Return the [x, y] coordinate for the center point of the cell that contains the specified text.  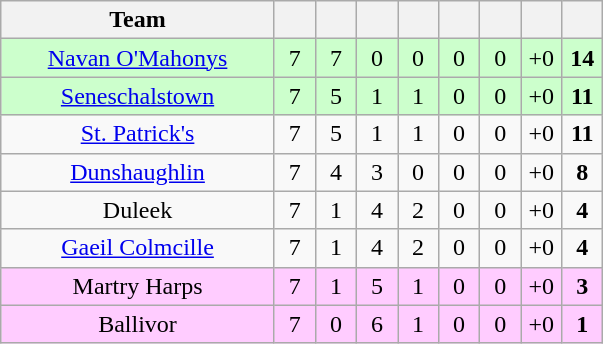
Ballivor [138, 324]
Martry Harps [138, 286]
8 [582, 172]
Duleek [138, 210]
Seneschalstown [138, 96]
Dunshaughlin [138, 172]
St. Patrick's [138, 134]
Gaeil Colmcille [138, 248]
Team [138, 20]
Navan O'Mahonys [138, 58]
6 [376, 324]
14 [582, 58]
